Scan for the cell matching the given text and deliver its [x, y] coordinate at center. 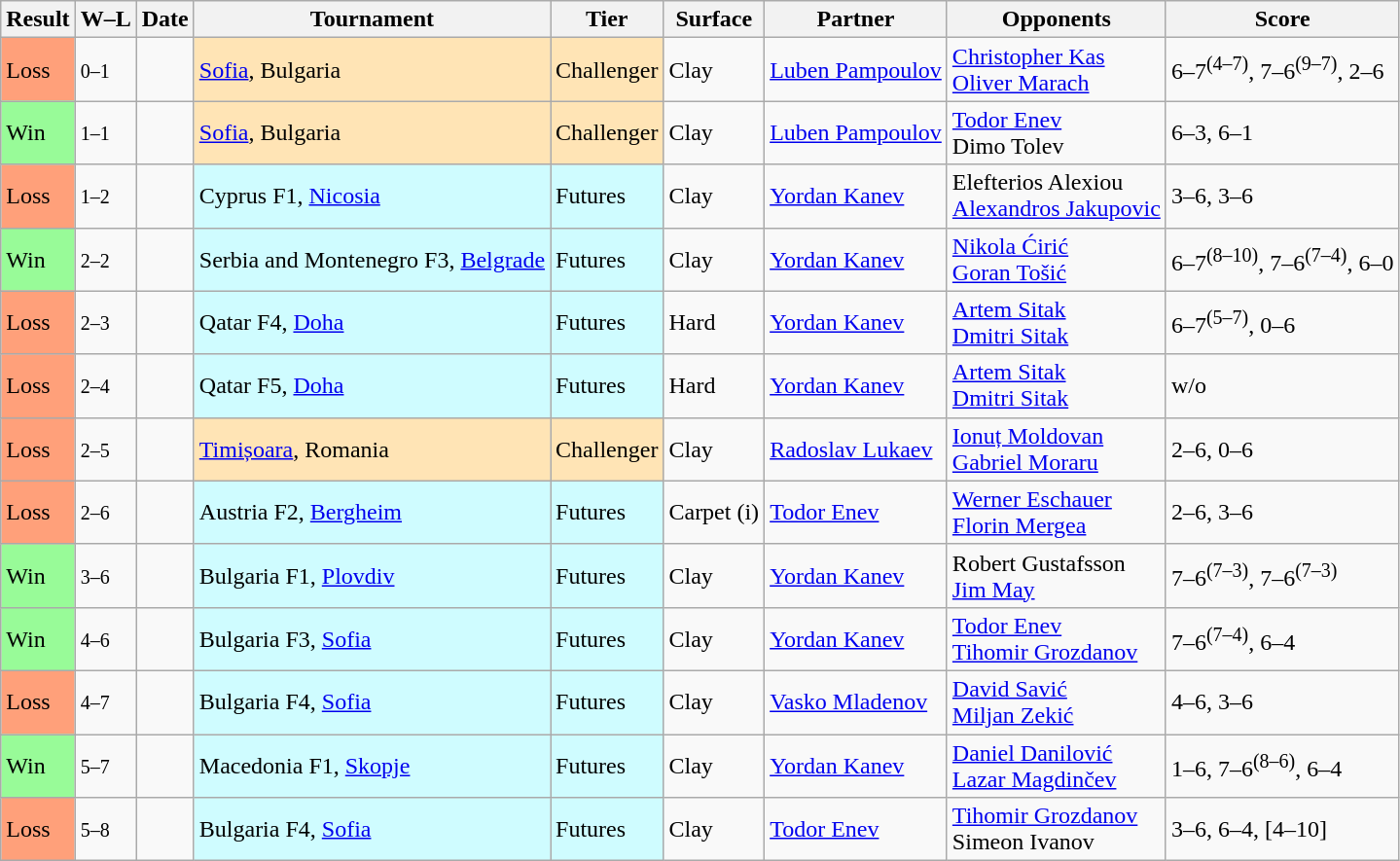
Christopher Kas Oliver Marach [1057, 70]
7–6(7–3), 7–6(7–3) [1282, 576]
0–1 [105, 70]
Bulgaria F3, Sofia [372, 638]
David Savić Miljan Zekić [1057, 702]
2–5 [105, 449]
Opponents [1057, 19]
2–4 [105, 385]
W–L [105, 19]
Serbia and Montenegro F3, Belgrade [372, 259]
Vasko Mladenov [856, 702]
1–1 [105, 132]
Qatar F4, Doha [372, 323]
1–2 [105, 197]
Daniel Danilović Lazar Magdinčev [1057, 765]
Werner Eschauer Florin Mergea [1057, 512]
Radoslav Lukaev [856, 449]
6–7(8–10), 7–6(7–4), 6–0 [1282, 259]
Partner [856, 19]
Todor Enev Tihomir Grozdanov [1057, 638]
Tihomir Grozdanov Simeon Ivanov [1057, 829]
2–3 [105, 323]
5–8 [105, 829]
2–6 [105, 512]
w/o [1282, 385]
7–6(7–4), 6–4 [1282, 638]
6–7(4–7), 7–6(9–7), 2–6 [1282, 70]
Tier [607, 19]
1–6, 7–6(8–6), 6–4 [1282, 765]
6–3, 6–1 [1282, 132]
Result [38, 19]
Robert Gustafsson Jim May [1057, 576]
Todor Enev Dimo Tolev [1057, 132]
3–6 [105, 576]
3–6, 6–4, [4–10] [1282, 829]
3–6, 3–6 [1282, 197]
Cyprus F1, Nicosia [372, 197]
Ionuț Moldovan Gabriel Moraru [1057, 449]
5–7 [105, 765]
Austria F2, Bergheim [372, 512]
Macedonia F1, Skopje [372, 765]
Nikola Ćirić Goran Tošić [1057, 259]
Timișoara, Romania [372, 449]
2–6, 3–6 [1282, 512]
Carpet (i) [714, 512]
Bulgaria F1, Plovdiv [372, 576]
Score [1282, 19]
4–7 [105, 702]
Surface [714, 19]
Tournament [372, 19]
4–6, 3–6 [1282, 702]
4–6 [105, 638]
6–7(5–7), 0–6 [1282, 323]
2–2 [105, 259]
Date [165, 19]
Qatar F5, Doha [372, 385]
2–6, 0–6 [1282, 449]
Elefterios Alexiou Alexandros Jakupovic [1057, 197]
